Detect which cell encompasses the target text, then output its (X, Y) center coordinate. 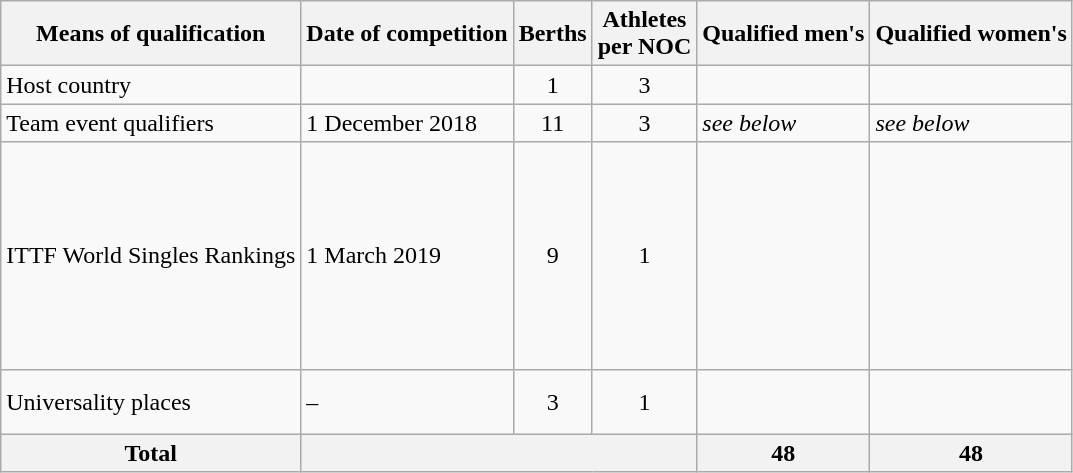
Universality places (151, 402)
1 March 2019 (407, 256)
Means of qualification (151, 34)
Qualified women's (971, 34)
Athletesper NOC (644, 34)
Qualified men's (784, 34)
Team event qualifiers (151, 123)
ITTF World Singles Rankings (151, 256)
Host country (151, 85)
– (407, 402)
9 (552, 256)
Berths (552, 34)
Date of competition (407, 34)
1 December 2018 (407, 123)
11 (552, 123)
Total (151, 453)
